Return (x, y) of the center of cell containing provided text 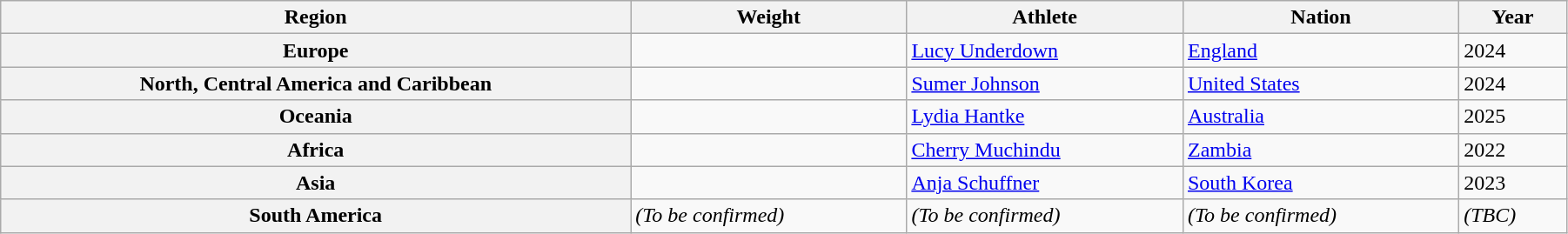
2023 (1513, 183)
Lucy Underdown (1045, 50)
South America (316, 216)
Year (1513, 17)
Region (316, 17)
2025 (1513, 117)
England (1321, 50)
Australia (1321, 117)
Oceania (316, 117)
Weight (769, 17)
Asia (316, 183)
South Korea (1321, 183)
Sumer Johnson (1045, 84)
2022 (1513, 150)
United States (1321, 84)
Nation (1321, 17)
Europe (316, 50)
Athlete (1045, 17)
Zambia (1321, 150)
Anja Schuffner (1045, 183)
Africa (316, 150)
Lydia Hantke (1045, 117)
Cherry Muchindu (1045, 150)
(TBC) (1513, 216)
North, Central America and Caribbean (316, 84)
